Pinpoint the cell where the given text exists, returning its (x, y) midpoint coordinate. 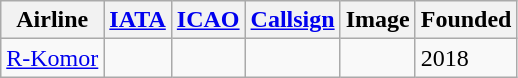
Airline (52, 20)
Callsign (292, 20)
IATA (138, 20)
2018 (466, 58)
Founded (466, 20)
Image (378, 20)
ICAO (208, 20)
R-Komor (52, 58)
